Extract the [x, y] coordinate from the center of the cell holding the provided text.  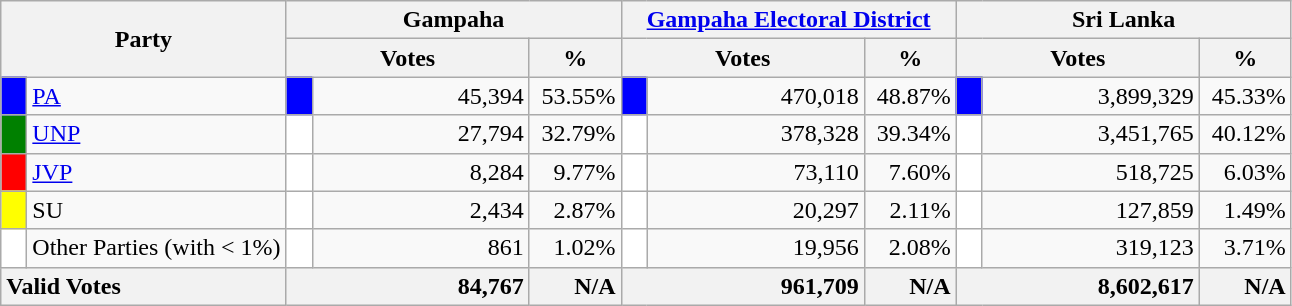
8,602,617 [1078, 286]
48.87% [910, 96]
32.79% [575, 134]
3.71% [1245, 248]
Sri Lanka [1124, 20]
45,394 [420, 96]
1.49% [1245, 210]
9.77% [575, 172]
SU [156, 210]
Valid Votes [144, 286]
45.33% [1245, 96]
319,123 [1090, 248]
3,899,329 [1090, 96]
Gampaha Electoral District [788, 20]
73,110 [756, 172]
7.60% [910, 172]
53.55% [575, 96]
27,794 [420, 134]
2.87% [575, 210]
6.03% [1245, 172]
127,859 [1090, 210]
518,725 [1090, 172]
2,434 [420, 210]
84,767 [408, 286]
PA [156, 96]
40.12% [1245, 134]
JVP [156, 172]
378,328 [756, 134]
Gampaha [454, 20]
470,018 [756, 96]
961,709 [742, 286]
39.34% [910, 134]
2.08% [910, 248]
UNP [156, 134]
3,451,765 [1090, 134]
20,297 [756, 210]
8,284 [420, 172]
2.11% [910, 210]
Party [144, 39]
Other Parties (with < 1%) [156, 248]
1.02% [575, 248]
19,956 [756, 248]
861 [420, 248]
